Capture the cell that displays the provided text and extract its (X, Y) central coordinate. 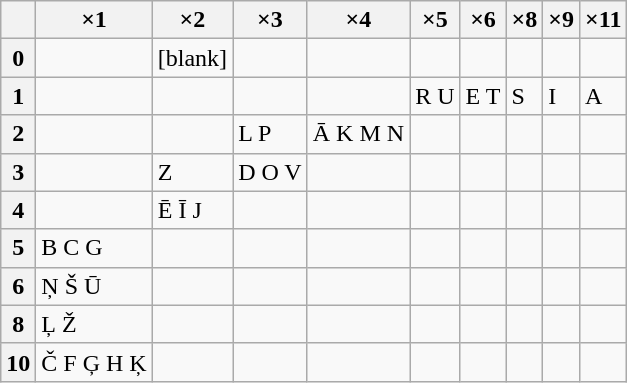
10 (18, 362)
8 (18, 324)
×9 (562, 20)
[blank] (192, 58)
Ļ Ž (94, 324)
6 (18, 286)
×11 (602, 20)
R U (435, 96)
×6 (483, 20)
A (602, 96)
Ā K M N (358, 134)
L P (270, 134)
S (524, 96)
B C G (94, 248)
×3 (270, 20)
3 (18, 172)
×1 (94, 20)
E T (483, 96)
Ņ Š Ū (94, 286)
Ē Ī J (192, 210)
2 (18, 134)
Č F Ģ H Ķ (94, 362)
4 (18, 210)
×5 (435, 20)
5 (18, 248)
Z (192, 172)
D O V (270, 172)
×2 (192, 20)
I (562, 96)
0 (18, 58)
1 (18, 96)
×8 (524, 20)
×4 (358, 20)
